From the cell containing the given text, extract its center point as [x, y] coordinate. 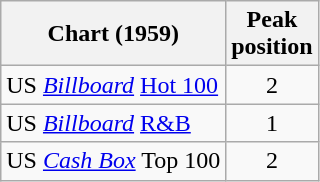
US Billboard Hot 100 [114, 85]
Chart (1959) [114, 34]
1 [272, 123]
Peakposition [272, 34]
US Billboard R&B [114, 123]
US Cash Box Top 100 [114, 161]
